Search for the cell housing the specified text and yield its [X, Y] center coordinate. 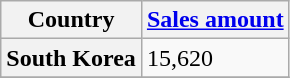
15,620 [215, 58]
Country [72, 20]
Sales amount [215, 20]
South Korea [72, 58]
